Output the [X, Y] coordinate of the center of the cell containing the given text.  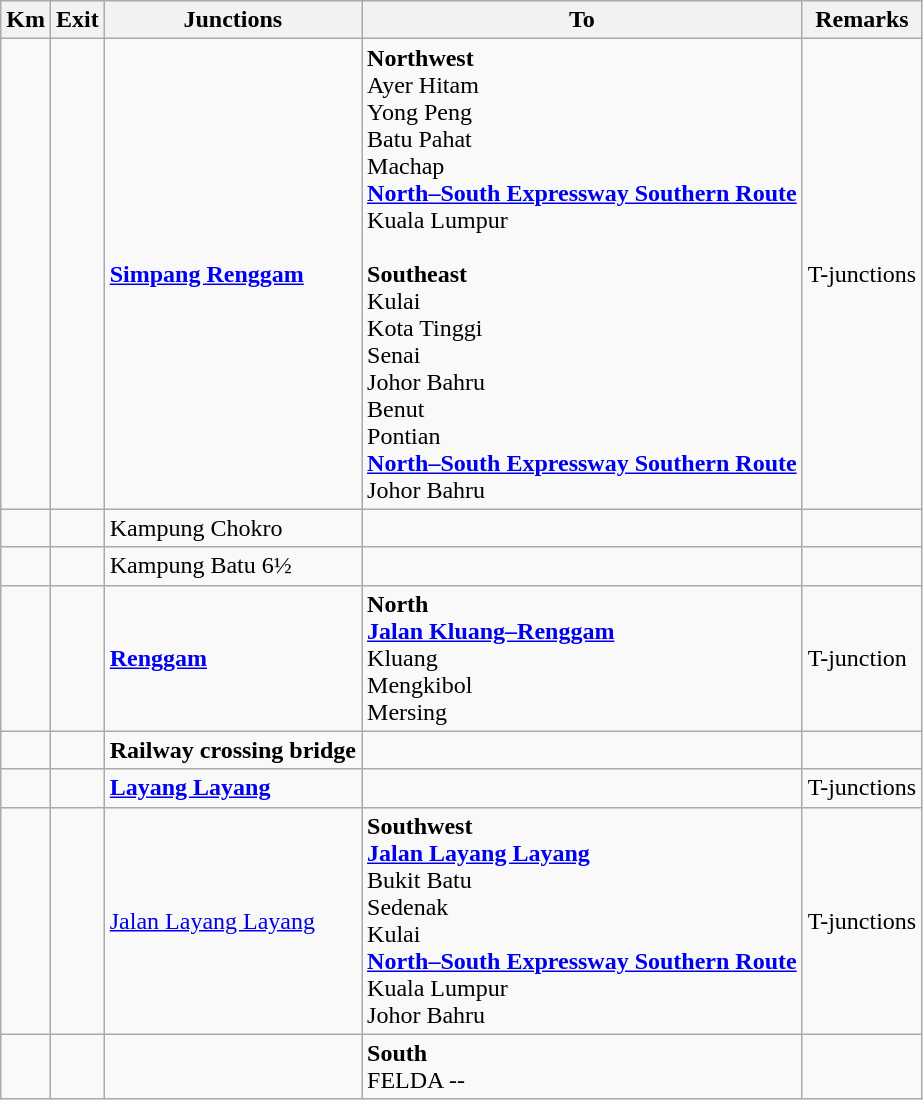
SouthFELDA -- [582, 1066]
Kampung Chokro [232, 528]
Southwest Jalan Layang LayangBukit BatuSedenakKulai North–South Expressway Southern RouteKuala LumpurJohor Bahru [582, 920]
Jalan Layang Layang [232, 920]
Renggam [232, 658]
Exit [77, 20]
Railway crossing bridge [232, 750]
Remarks [862, 20]
Junctions [232, 20]
North Jalan Kluang–RenggamKluangMengkibolMersing [582, 658]
T-junction [862, 658]
Kampung Batu 6½ [232, 566]
Km [26, 20]
Layang Layang [232, 788]
To [582, 20]
Simpang Renggam [232, 274]
